Pinpoint the cell where the given text exists, returning its [x, y] midpoint coordinate. 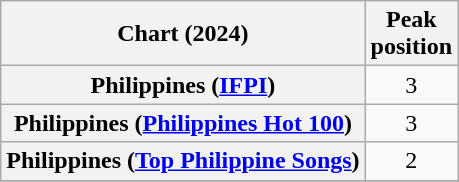
Philippines (Top Philippine Songs) [183, 161]
Philippines (Philippines Hot 100) [183, 123]
2 [411, 161]
Chart (2024) [183, 34]
Philippines (IFPI) [183, 85]
Peakposition [411, 34]
